For the text-containing cell, return its midpoint in [x, y] coordinate format. 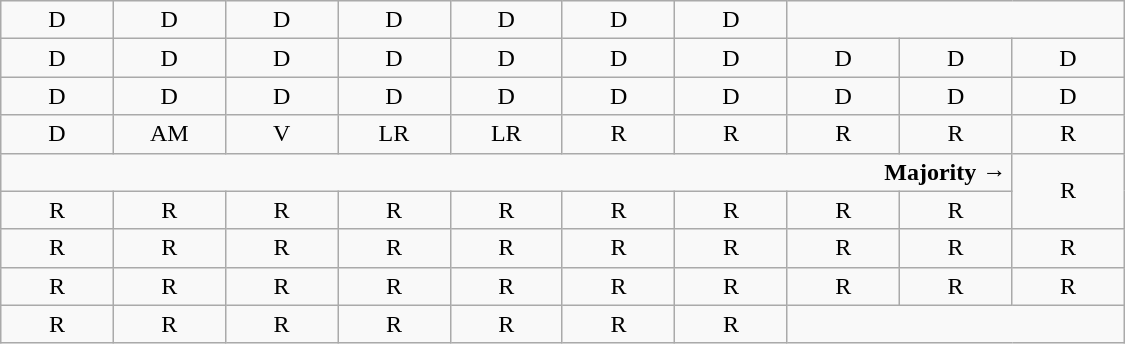
Majority → [506, 172]
AM [169, 134]
V [281, 134]
